Identify which cell holds the provided text, then report its [X, Y] central coordinate. 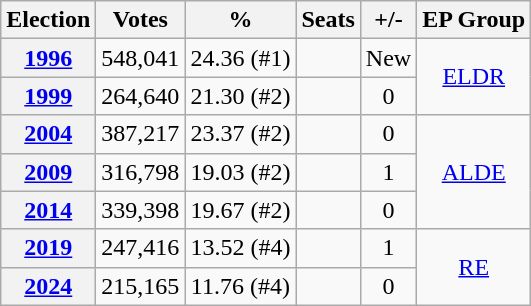
23.37 (#2) [240, 134]
EP Group [474, 20]
ELDR [474, 77]
316,798 [140, 172]
548,041 [140, 58]
264,640 [140, 96]
Seats [328, 20]
2014 [48, 210]
215,165 [140, 286]
19.67 (#2) [240, 210]
13.52 (#4) [240, 248]
Election [48, 20]
2019 [48, 248]
339,398 [140, 210]
Votes [140, 20]
2024 [48, 286]
RE [474, 267]
ALDE [474, 172]
24.36 (#1) [240, 58]
% [240, 20]
2004 [48, 134]
1999 [48, 96]
247,416 [140, 248]
19.03 (#2) [240, 172]
+/- [388, 20]
11.76 (#4) [240, 286]
New [388, 58]
21.30 (#2) [240, 96]
2009 [48, 172]
387,217 [140, 134]
1996 [48, 58]
